For the text-containing cell, return its midpoint in (x, y) coordinate format. 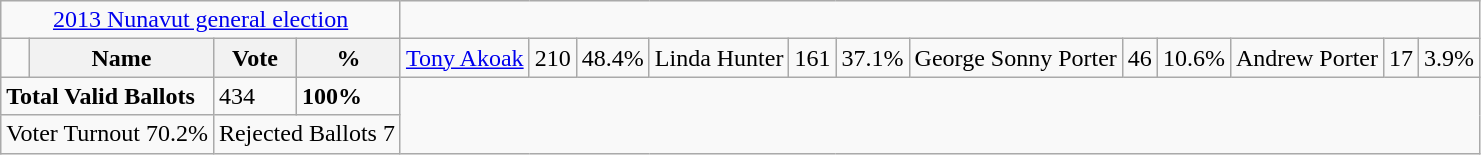
48.4% (612, 58)
2013 Nunavut general election (201, 20)
Voter Turnout 70.2% (108, 134)
% (349, 58)
Total Valid Ballots (108, 96)
210 (552, 58)
100% (349, 96)
37.1% (872, 58)
3.9% (1450, 58)
434 (254, 96)
Vote (254, 58)
Andrew Porter (1306, 58)
Name (121, 58)
Tony Akoak (464, 58)
Rejected Ballots 7 (306, 134)
George Sonny Porter (1016, 58)
Linda Hunter (719, 58)
17 (1400, 58)
161 (812, 58)
46 (1140, 58)
10.6% (1194, 58)
